Scan for the cell matching the given text and deliver its (x, y) coordinate at center. 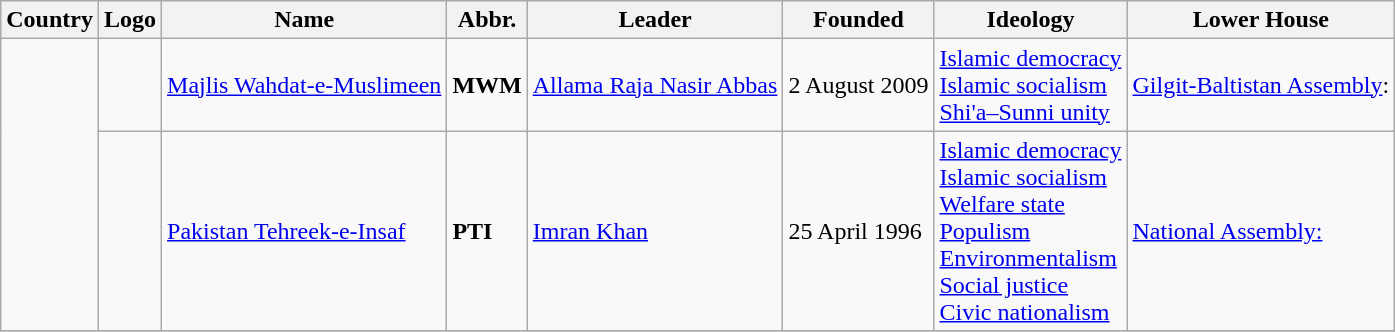
Abbr. (487, 20)
Ideology (1030, 20)
MWM (487, 85)
Pakistan Tehreek-e-Insaf (304, 231)
National Assembly: (1261, 231)
Islamic democracyIslamic socialismWelfare statePopulismEnvironmentalismSocial justiceCivic nationalism (1030, 231)
Majlis Wahdat-e-Muslimeen (304, 85)
Allama Raja Nasir Abbas (655, 85)
Founded (858, 20)
Country (50, 20)
Name (304, 20)
25 April 1996 (858, 231)
Imran Khan (655, 231)
Leader (655, 20)
2 August 2009 (858, 85)
Gilgit-Baltistan Assembly: (1261, 85)
Lower House (1261, 20)
Islamic democracyIslamic socialismShi'a–Sunni unity (1030, 85)
Logo (130, 20)
PTI (487, 231)
